Detect which cell encompasses the target text, then output its (x, y) center coordinate. 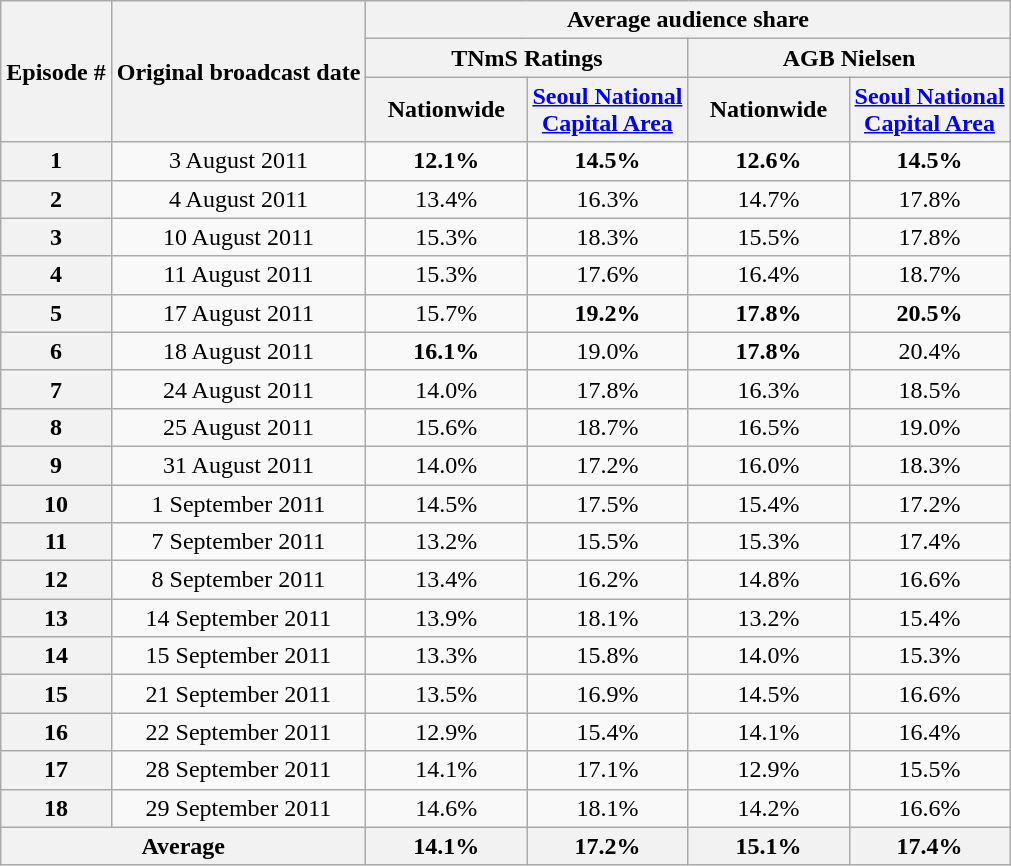
4 (56, 275)
6 (56, 351)
17 August 2011 (238, 313)
18.5% (930, 389)
10 (56, 503)
15.7% (446, 313)
29 September 2011 (238, 808)
16.2% (608, 580)
17.5% (608, 503)
17.6% (608, 275)
18 August 2011 (238, 351)
13.5% (446, 694)
14.2% (768, 808)
15 (56, 694)
28 September 2011 (238, 770)
24 August 2011 (238, 389)
16.1% (446, 351)
16.5% (768, 427)
Episode # (56, 72)
21 September 2011 (238, 694)
8 (56, 427)
22 September 2011 (238, 732)
20.4% (930, 351)
16.9% (608, 694)
19.2% (608, 313)
12.1% (446, 161)
15.1% (768, 846)
14 (56, 656)
14 September 2011 (238, 618)
4 August 2011 (238, 199)
12 (56, 580)
16 (56, 732)
2 (56, 199)
1 (56, 161)
5 (56, 313)
9 (56, 465)
10 August 2011 (238, 237)
18 (56, 808)
11 August 2011 (238, 275)
20.5% (930, 313)
12.6% (768, 161)
11 (56, 542)
1 September 2011 (238, 503)
TNmS Ratings (527, 58)
13.3% (446, 656)
15.6% (446, 427)
17.1% (608, 770)
25 August 2011 (238, 427)
14.6% (446, 808)
Original broadcast date (238, 72)
14.8% (768, 580)
16.0% (768, 465)
17 (56, 770)
13 (56, 618)
31 August 2011 (238, 465)
7 September 2011 (238, 542)
8 September 2011 (238, 580)
15.8% (608, 656)
3 August 2011 (238, 161)
7 (56, 389)
3 (56, 237)
Average (184, 846)
Average audience share (688, 20)
14.7% (768, 199)
13.9% (446, 618)
15 September 2011 (238, 656)
AGB Nielsen (849, 58)
